Extract the (X, Y) coordinate from the center of the cell holding the provided text.  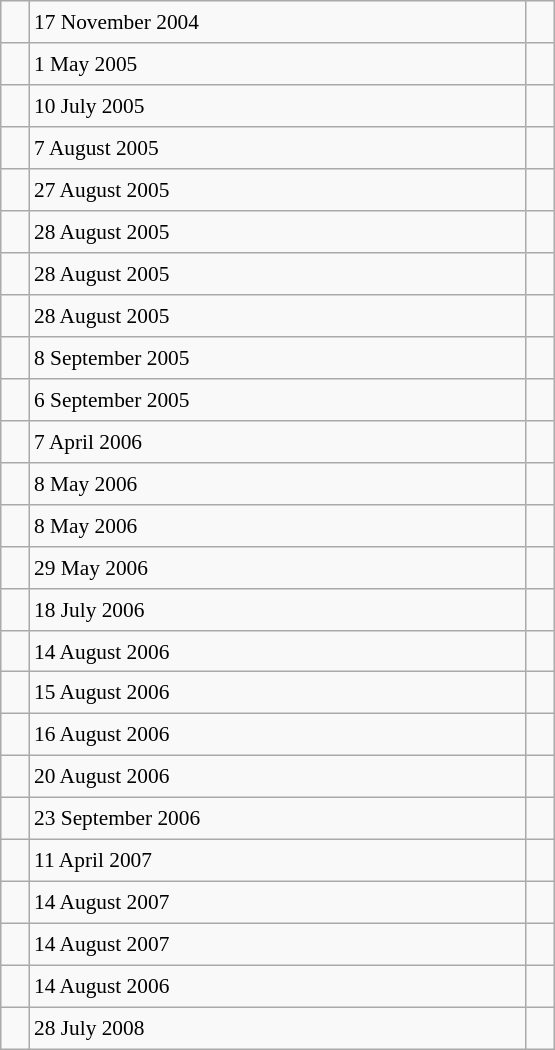
23 September 2006 (278, 819)
7 April 2006 (278, 441)
27 August 2005 (278, 190)
17 November 2004 (278, 22)
15 August 2006 (278, 693)
1 May 2005 (278, 64)
11 April 2007 (278, 861)
6 September 2005 (278, 399)
16 August 2006 (278, 735)
8 September 2005 (278, 358)
29 May 2006 (278, 567)
18 July 2006 (278, 609)
28 July 2008 (278, 1028)
20 August 2006 (278, 777)
7 August 2005 (278, 148)
10 July 2005 (278, 106)
